For the text-containing cell, return its midpoint in (X, Y) coordinate format. 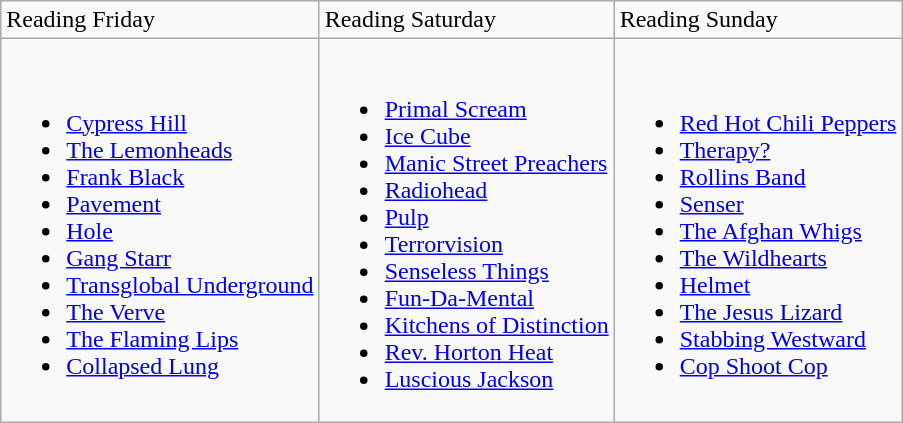
Reading Friday (160, 20)
Reading Saturday (466, 20)
Cypress HillThe LemonheadsFrank BlackPavementHoleGang StarrTransglobal UndergroundThe VerveThe Flaming LipsCollapsed Lung (160, 230)
Reading Sunday (758, 20)
Red Hot Chili PeppersTherapy?Rollins BandSenserThe Afghan WhigsThe WildheartsHelmetThe Jesus LizardStabbing WestwardCop Shoot Cop (758, 230)
